Identify which cell holds the provided text, then report its (x, y) central coordinate. 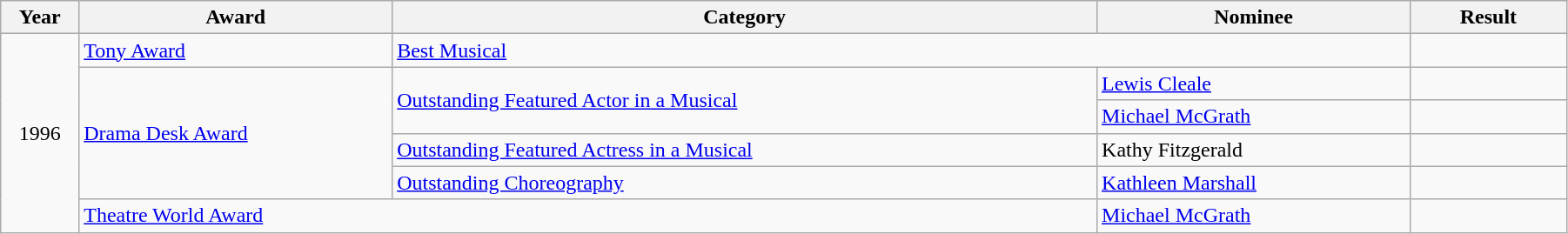
Tony Award (236, 50)
Theatre World Award (588, 216)
Kathy Fitzgerald (1254, 150)
Best Musical (901, 50)
Lewis Cleale (1254, 84)
Outstanding Featured Actress in a Musical (745, 150)
Nominee (1254, 17)
Kathleen Marshall (1254, 183)
Year (40, 17)
Result (1488, 17)
1996 (40, 133)
Category (745, 17)
Outstanding Featured Actor in a Musical (745, 100)
Award (236, 17)
Drama Desk Award (236, 133)
Outstanding Choreography (745, 183)
